Return the [x, y] coordinate for the center point of the cell that contains the specified text.  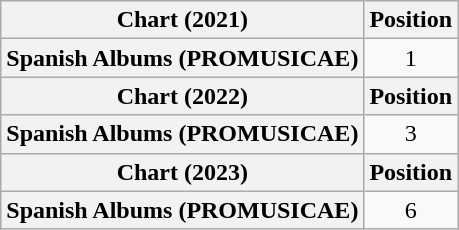
3 [411, 134]
Chart (2023) [182, 172]
6 [411, 210]
Chart (2022) [182, 96]
1 [411, 58]
Chart (2021) [182, 20]
